Return the [X, Y] coordinate for the center point of the cell that contains the specified text.  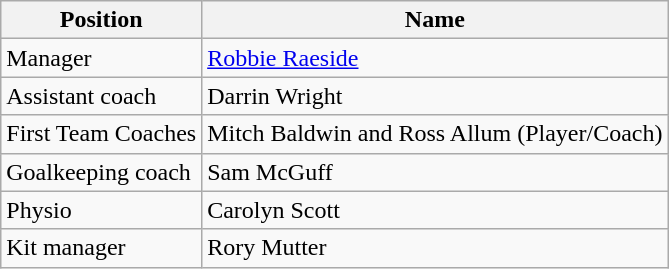
First Team Coaches [102, 134]
Position [102, 20]
Manager [102, 58]
Sam McGuff [435, 172]
Mitch Baldwin and Ross Allum (Player/Coach) [435, 134]
Assistant coach [102, 96]
Darrin Wright [435, 96]
Kit manager [102, 248]
Robbie Raeside [435, 58]
Carolyn Scott [435, 210]
Physio [102, 210]
Name [435, 20]
Goalkeeping coach [102, 172]
Rory Mutter [435, 248]
